Locate the cell with the specified text and output its [x, y] center coordinate. 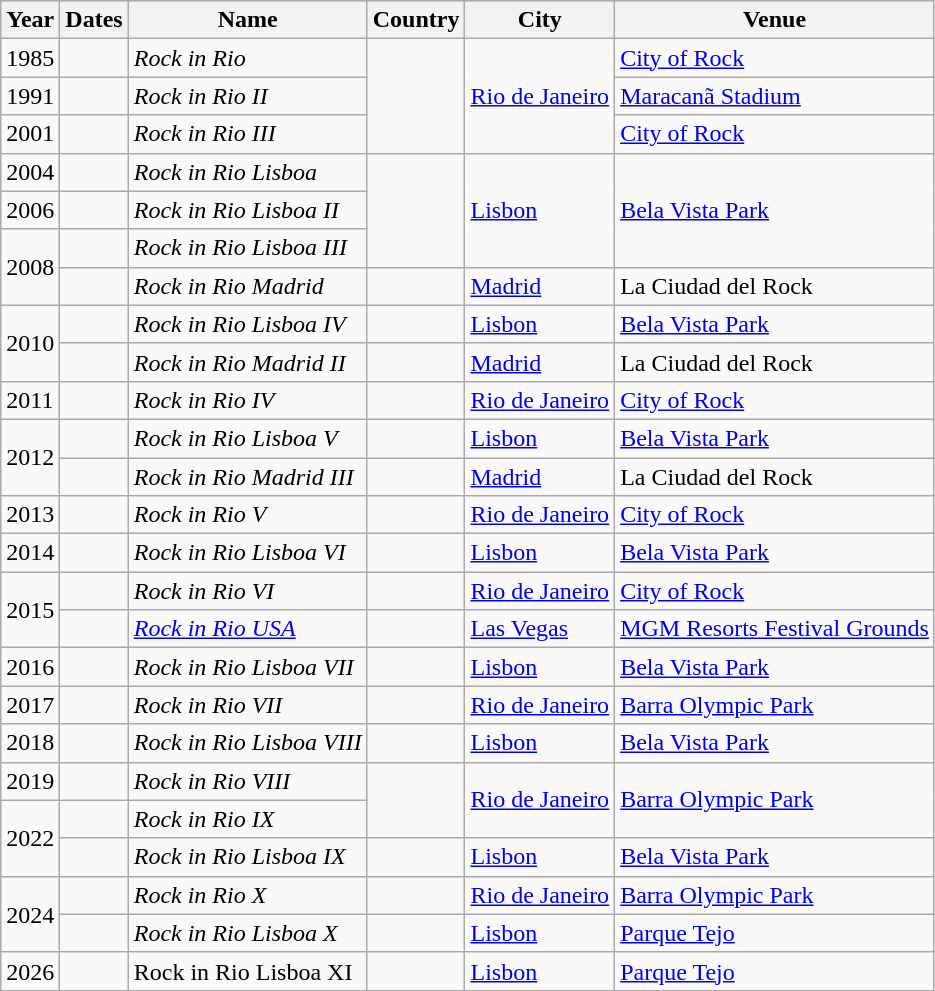
2014 [30, 553]
Rock in Rio II [248, 96]
Rock in Rio VIII [248, 781]
Rock in Rio Lisboa VII [248, 667]
Rock in Rio Madrid III [248, 477]
Rock in Rio III [248, 134]
Maracanã Stadium [775, 96]
2010 [30, 343]
2004 [30, 172]
Rock in Rio Lisboa II [248, 210]
Rock in Rio Lisboa III [248, 248]
2015 [30, 610]
Rock in Rio IX [248, 819]
Name [248, 20]
Rock in Rio Lisboa IX [248, 857]
Venue [775, 20]
2026 [30, 971]
1985 [30, 58]
Year [30, 20]
2024 [30, 914]
City [540, 20]
Rock in Rio Lisboa [248, 172]
2019 [30, 781]
Rock in Rio Madrid II [248, 362]
2016 [30, 667]
2017 [30, 705]
Rock in Rio VII [248, 705]
2022 [30, 838]
2011 [30, 400]
Dates [94, 20]
Rock in Rio Lisboa V [248, 438]
Country [416, 20]
2006 [30, 210]
2008 [30, 267]
Rock in Rio V [248, 515]
Rock in Rio X [248, 895]
Rock in Rio Lisboa VIII [248, 743]
2012 [30, 457]
MGM Resorts Festival Grounds [775, 629]
Rock in Rio Lisboa X [248, 933]
Rock in Rio VI [248, 591]
Rock in Rio [248, 58]
1991 [30, 96]
2001 [30, 134]
Rock in Rio Lisboa VI [248, 553]
Rock in Rio Lisboa XI [248, 971]
Rock in Rio USA [248, 629]
Rock in Rio Lisboa IV [248, 324]
Rock in Rio Madrid [248, 286]
Rock in Rio IV [248, 400]
2013 [30, 515]
Las Vegas [540, 629]
2018 [30, 743]
